Pinpoint the cell where the given text exists, returning its (x, y) midpoint coordinate. 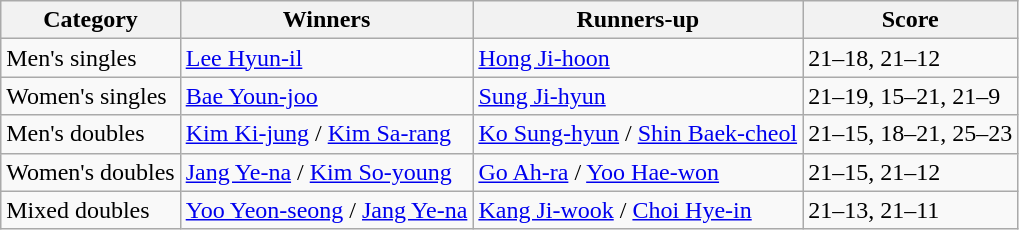
Sung Ji-hyun (638, 96)
Winners (326, 20)
Jang Ye-na / Kim So-young (326, 172)
Mixed doubles (90, 210)
21–13, 21–11 (910, 210)
Runners-up (638, 20)
Score (910, 20)
Kim Ki-jung / Kim Sa-rang (326, 134)
Women's singles (90, 96)
Category (90, 20)
Men's singles (90, 58)
Yoo Yeon-seong / Jang Ye-na (326, 210)
21–15, 18–21, 25–23 (910, 134)
Kang Ji-wook / Choi Hye-in (638, 210)
Women's doubles (90, 172)
Go Ah-ra / Yoo Hae-won (638, 172)
21–18, 21–12 (910, 58)
Hong Ji-hoon (638, 58)
Bae Youn-joo (326, 96)
21–15, 21–12 (910, 172)
Lee Hyun-il (326, 58)
Ko Sung-hyun / Shin Baek-cheol (638, 134)
Men's doubles (90, 134)
21–19, 15–21, 21–9 (910, 96)
